From the cell containing the given text, extract its center point as (x, y) coordinate. 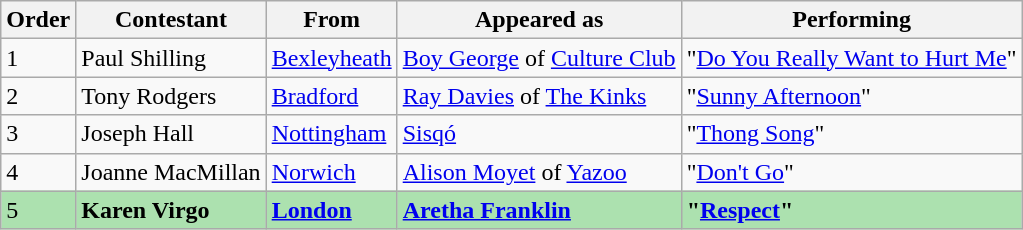
Karen Virgo (171, 210)
Sisqó (539, 134)
1 (38, 58)
5 (38, 210)
4 (38, 172)
"Don't Go" (852, 172)
Bradford (332, 96)
Contestant (171, 20)
"Do You Really Want to Hurt Me" (852, 58)
3 (38, 134)
Bexleyheath (332, 58)
2 (38, 96)
Alison Moyet of Yazoo (539, 172)
Tony Rodgers (171, 96)
Nottingham (332, 134)
Order (38, 20)
"Sunny Afternoon" (852, 96)
Appeared as (539, 20)
"Respect" (852, 210)
Aretha Franklin (539, 210)
Boy George of Culture Club (539, 58)
Ray Davies of The Kinks (539, 96)
From (332, 20)
London (332, 210)
Performing (852, 20)
Joseph Hall (171, 134)
Norwich (332, 172)
Joanne MacMillan (171, 172)
"Thong Song" (852, 134)
Paul Shilling (171, 58)
